Determine the (x, y) coordinate at the center of the cell enclosing the given text.  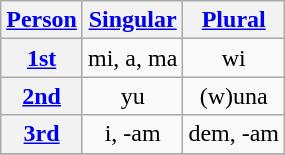
mi, a, ma (132, 58)
i, -am (132, 134)
Plural (234, 20)
3rd (42, 134)
Person (42, 20)
wi (234, 58)
Singular (132, 20)
(w)una (234, 96)
2nd (42, 96)
1st (42, 58)
dem, -am (234, 134)
yu (132, 96)
